Capture the cell that displays the provided text and extract its (X, Y) central coordinate. 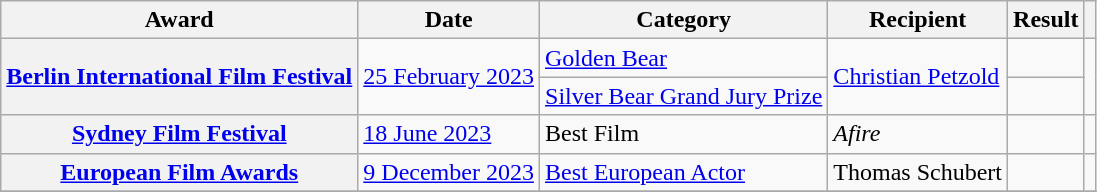
Berlin International Film Festival (180, 77)
Sydney Film Festival (180, 134)
Award (180, 20)
25 February 2023 (449, 77)
Silver Bear Grand Jury Prize (684, 96)
Golden Bear (684, 58)
9 December 2023 (449, 172)
Date (449, 20)
Result (1046, 20)
Category (684, 20)
Best European Actor (684, 172)
Afire (918, 134)
Christian Petzold (918, 77)
Thomas Schubert (918, 172)
Best Film (684, 134)
18 June 2023 (449, 134)
Recipient (918, 20)
European Film Awards (180, 172)
